Detect which cell encompasses the target text, then output its [X, Y] center coordinate. 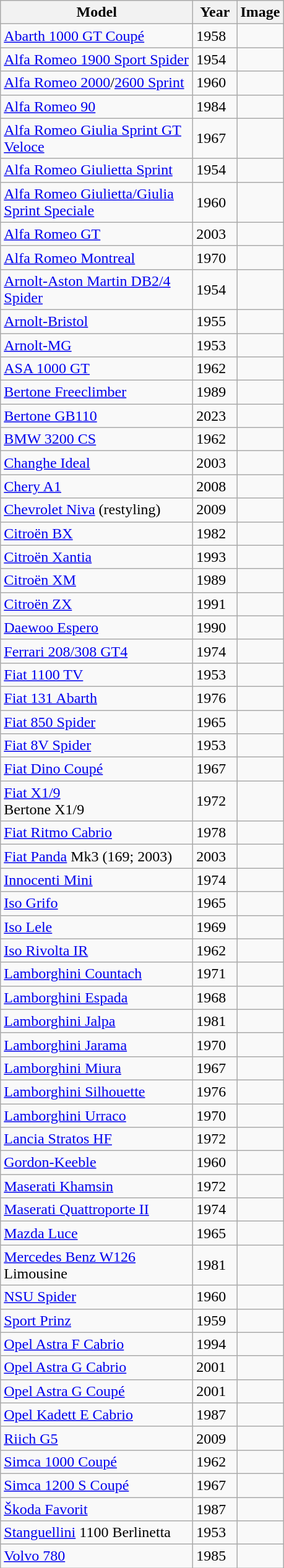
Iso Lele [97, 927]
Iso Grifo [97, 903]
Alfa Romeo 90 [97, 106]
Simca 1000 Coupé [97, 1462]
Simca 1200 S Coupé [97, 1485]
1971 [215, 974]
Alfa Romeo Giulietta/Giulia Sprint Speciale [97, 202]
NSU Spider [97, 1297]
1978 [215, 833]
1985 [215, 1556]
1994 [215, 1344]
1993 [215, 557]
Mazda Luce [97, 1233]
Innocenti Mini [97, 880]
BMW 3200 CS [97, 439]
Lamborghini Miura [97, 1068]
2008 [215, 486]
Bertone GB110 [97, 416]
Lamborghini Urraco [97, 1116]
Year [215, 12]
Alfa Romeo Montreal [97, 257]
1982 [215, 533]
Sport Prinz [97, 1320]
ASA 1000 GT [97, 369]
Arnolt-Aston Martin DB2/4 Spider [97, 290]
1968 [215, 997]
Stanguellini 1100 Berlinetta [97, 1533]
Opel Astra G Coupé [97, 1391]
Alfa Romeo 1900 Sport Spider [97, 59]
Lamborghini Espada [97, 997]
Citroën ZX [97, 604]
Škoda Favorit [97, 1509]
Alfa Romeo Giulietta Sprint [97, 170]
Image [260, 12]
Chevrolet Niva (restyling) [97, 510]
Alfa Romeo Giulia Sprint GT Veloce [97, 139]
Fiat Ritmo Cabrio [97, 833]
1991 [215, 604]
Lamborghini Jalpa [97, 1021]
Lancia Stratos HF [97, 1139]
Mercedes Benz W126 Limousine [97, 1265]
1958 [215, 36]
Daewoo Espero [97, 627]
Fiat Dino Coupé [97, 769]
Lamborghini Jarama [97, 1045]
Model [97, 12]
Ferrari 208/308 GT4 [97, 651]
1969 [215, 927]
Fiat 1100 TV [97, 674]
Fiat X1/9 Bertone X1/9 [97, 801]
Riich G5 [97, 1438]
Citroën BX [97, 533]
Lamborghini Silhouette [97, 1092]
Gordon-Keeble [97, 1163]
Bertone Freeclimber [97, 392]
1959 [215, 1320]
Changhe Ideal [97, 463]
1955 [215, 321]
Citroën XM [97, 580]
Lamborghini Countach [97, 974]
Opel Kadett E Cabrio [97, 1415]
Iso Rivolta IR [97, 950]
Opel Astra G Cabrio [97, 1368]
Arnolt-MG [97, 345]
Fiat 8V Spider [97, 746]
1990 [215, 627]
Arnolt-Bristol [97, 321]
2023 [215, 416]
Abarth 1000 GT Coupé [97, 36]
Fiat 131 Abarth [97, 698]
Alfa Romeo GT [97, 234]
Citroën Xantia [97, 557]
1984 [215, 106]
Fiat 850 Spider [97, 722]
Opel Astra F Cabrio [97, 1344]
Maserati Quattroporte II [97, 1210]
Fiat Panda Mk3 (169; 2003) [97, 856]
Maserati Khamsin [97, 1186]
Volvo 780 [97, 1556]
Chery A1 [97, 486]
Alfa Romeo 2000/2600 Sprint [97, 83]
